Return [x, y] of the center of cell containing provided text 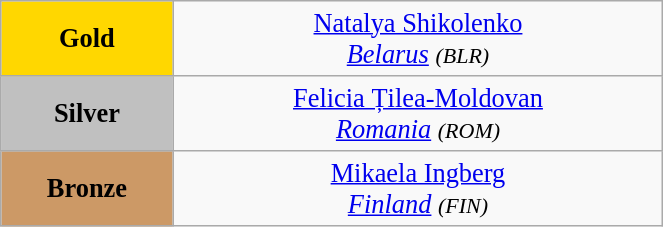
Natalya ShikolenkoBelarus (BLR) [418, 38]
Felicia Țilea-MoldovanRomania (ROM) [418, 112]
Mikaela IngbergFinland (FIN) [418, 188]
Silver [87, 112]
Gold [87, 38]
Bronze [87, 188]
